Scan for the cell matching the given text and deliver its [x, y] coordinate at center. 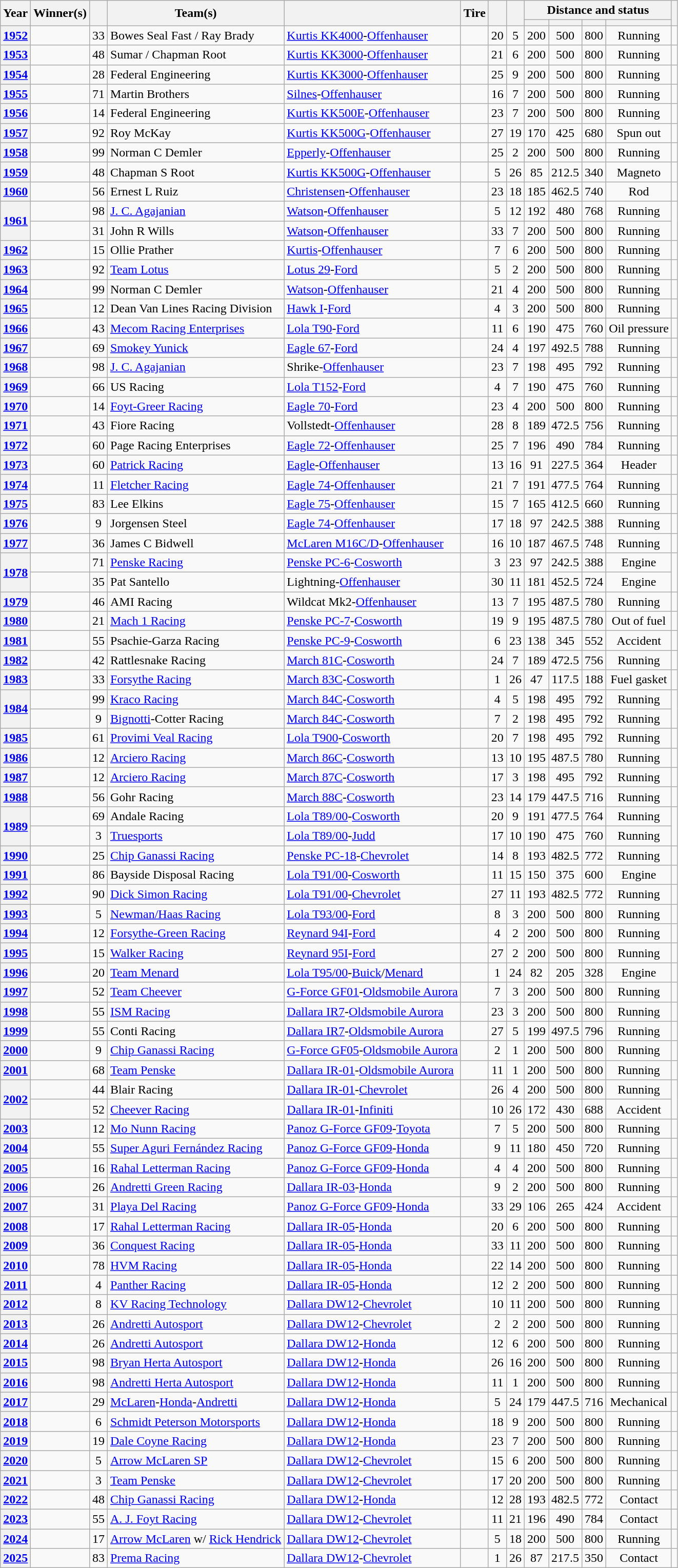
1994 [15, 934]
2017 [15, 1402]
740 [594, 191]
Eagle-Offenhauser [372, 465]
Dean Van Lines Racing Division [196, 309]
Penske PC-18-Chevrolet [372, 855]
Conti Racing [196, 1031]
G-Force GF05-Oldsmobile Aurora [372, 1050]
1960 [15, 191]
180 [536, 1148]
James C Bidwell [196, 543]
Jorgensen Steel [196, 523]
86 [98, 875]
2003 [15, 1128]
Mechanical [639, 1402]
1963 [15, 270]
Dick Simon Racing [196, 895]
170 [536, 133]
Eagle 72-Offenhauser [372, 445]
2012 [15, 1304]
364 [594, 465]
452.5 [565, 582]
1973 [15, 465]
44 [98, 1089]
1964 [15, 289]
Oil pressure [639, 328]
Rattlesnake Racing [196, 660]
1957 [15, 133]
ISM Racing [196, 1011]
Shrike-Offenhauser [372, 367]
212.5 [565, 172]
Bryan Herta Autosport [196, 1363]
Penske PC-7-Cosworth [372, 621]
Out of fuel [639, 621]
1986 [15, 758]
42 [98, 660]
117.5 [565, 680]
Arrow McLaren SP [196, 1460]
Fletcher Racing [196, 484]
March 88C-Cosworth [372, 797]
185 [536, 191]
Lola T89/00-Cosworth [372, 816]
Lola T93/00-Ford [372, 914]
217.5 [565, 1558]
Mach 1 Racing [196, 621]
345 [565, 641]
680 [594, 133]
Dale Coyne Racing [196, 1441]
35 [98, 582]
Lola T89/00-Judd [372, 836]
March 86C-Cosworth [372, 758]
1987 [15, 777]
Dallara IR-01-Chevrolet [372, 1089]
Hawk I-Ford [372, 309]
2016 [15, 1382]
Silnes-Offenhauser [372, 94]
Penske PC-9-Cosworth [372, 641]
660 [594, 504]
Wildcat Mk2-Offenhauser [372, 602]
1976 [15, 523]
412.5 [565, 504]
492.5 [565, 348]
Team Cheever [196, 992]
768 [594, 211]
1992 [15, 895]
Eagle 70-Ford [372, 406]
March 83C-Cosworth [372, 680]
Fiore Racing [196, 426]
Playa Del Racing [196, 1207]
2013 [15, 1324]
Bignotti-Cotter Racing [196, 719]
Vollstedt-Offenhauser [372, 426]
AMI Racing [196, 602]
Foyt-Greer Racing [196, 406]
2022 [15, 1500]
1995 [15, 953]
KV Racing Technology [196, 1304]
Sumar / Chapman Root [196, 55]
HVM Racing [196, 1265]
47 [536, 680]
Team Menard [196, 972]
March 81C-Cosworth [372, 660]
2001 [15, 1070]
480 [565, 211]
2000 [15, 1050]
2021 [15, 1480]
2008 [15, 1226]
Bowes Seal Fast / Ray Brady [196, 35]
Rod [639, 191]
1962 [15, 250]
61 [98, 738]
1952 [15, 35]
181 [536, 582]
Team Lotus [196, 270]
Lola T90-Ford [372, 328]
Tire [474, 13]
1967 [15, 348]
1966 [15, 328]
Martin Brothers [196, 94]
688 [594, 1109]
Ollie Prather [196, 250]
87 [536, 1558]
2025 [15, 1558]
1999 [15, 1031]
1978 [15, 572]
1984 [15, 709]
1989 [15, 826]
Penske Racing [196, 563]
Kurtis-Offenhauser [372, 250]
2002 [15, 1099]
Lola T95/00-Buick/Menard [372, 972]
McLaren M16C/D-Offenhauser [372, 543]
Dallara IR-01-Infiniti [372, 1109]
Eagle 67-Ford [372, 348]
2005 [15, 1168]
Magneto [639, 172]
46 [98, 602]
2015 [15, 1363]
Lola T900-Cosworth [372, 738]
Lightning-Offenhauser [372, 582]
720 [594, 1148]
1997 [15, 992]
1956 [15, 113]
1958 [15, 152]
1959 [15, 172]
462.5 [565, 191]
724 [594, 582]
Truesports [196, 836]
82 [536, 972]
227.5 [565, 465]
138 [536, 641]
Year [15, 13]
Newman/Haas Racing [196, 914]
1972 [15, 445]
1954 [15, 74]
March 87C-Cosworth [372, 777]
Winner(s) [61, 13]
1965 [15, 309]
2014 [15, 1343]
2010 [15, 1265]
2009 [15, 1246]
1982 [15, 660]
Kurtis KK500E-Offenhauser [372, 113]
552 [594, 641]
2023 [15, 1519]
425 [565, 133]
Prema Racing [196, 1558]
2011 [15, 1285]
78 [98, 1265]
Ernest L Ruiz [196, 191]
424 [594, 1207]
1971 [15, 426]
192 [536, 211]
Cheever Racing [196, 1109]
Lee Elkins [196, 504]
Spun out [639, 133]
328 [594, 972]
2020 [15, 1460]
Gohr Racing [196, 797]
Andretti Herta Autosport [196, 1382]
Mecom Racing Enterprises [196, 328]
Epperly-Offenhauser [372, 152]
1979 [15, 602]
2024 [15, 1539]
497.5 [565, 1031]
2007 [15, 1207]
1955 [15, 94]
Bayside Disposal Racing [196, 875]
375 [565, 875]
Provimi Veal Racing [196, 738]
Arrow McLaren w/ Rick Hendrick [196, 1539]
1993 [15, 914]
McLaren-Honda-Andretti [196, 1402]
Distance and status [598, 10]
1977 [15, 543]
450 [565, 1148]
788 [594, 348]
Panther Racing [196, 1285]
1998 [15, 1011]
Lola T91/00-Chevrolet [372, 895]
Reynard 94I-Ford [372, 934]
Schmidt Peterson Motorsports [196, 1421]
US Racing [196, 387]
430 [565, 1109]
Smokey Yunick [196, 348]
Roy McKay [196, 133]
600 [594, 875]
1991 [15, 875]
Walker Racing [196, 953]
Dallara IR-03-Honda [372, 1187]
205 [565, 972]
90 [98, 895]
A. J. Foyt Racing [196, 1519]
68 [98, 1070]
197 [536, 348]
Christensen-Offenhauser [372, 191]
Patrick Racing [196, 465]
796 [594, 1031]
199 [536, 1031]
1968 [15, 367]
2018 [15, 1421]
Lola T91/00-Cosworth [372, 875]
Header [639, 465]
Kurtis KK4000-Offenhauser [372, 35]
1974 [15, 484]
Fuel gasket [639, 680]
22 [497, 1265]
172 [536, 1109]
85 [536, 172]
1983 [15, 680]
1990 [15, 855]
Andretti Green Racing [196, 1187]
1970 [15, 406]
1996 [15, 972]
John R Wills [196, 230]
2004 [15, 1148]
265 [565, 1207]
1969 [15, 387]
Mo Nunn Racing [196, 1128]
Kraco Racing [196, 699]
187 [536, 543]
Forsythe Racing [196, 680]
91 [536, 465]
1985 [15, 738]
188 [594, 680]
G-Force GF01-Oldsmobile Aurora [372, 992]
Conquest Racing [196, 1246]
2019 [15, 1441]
Pat Santello [196, 582]
106 [536, 1207]
748 [594, 543]
Team(s) [196, 13]
Chapman S Root [196, 172]
Super Aguri Fernández Racing [196, 1148]
165 [536, 504]
1975 [15, 504]
1961 [15, 221]
Penske PC-6-Cosworth [372, 563]
340 [594, 172]
350 [594, 1558]
Lotus 29-Ford [372, 270]
Forsythe-Green Racing [196, 934]
150 [536, 875]
467.5 [565, 543]
1980 [15, 621]
30 [497, 582]
Lola T152-Ford [372, 387]
Andale Racing [196, 816]
Eagle 75-Offenhauser [372, 504]
1981 [15, 641]
Blair Racing [196, 1089]
1988 [15, 797]
1953 [15, 55]
Dallara IR-01-Oldsmobile Aurora [372, 1070]
66 [98, 387]
Psachie-Garza Racing [196, 641]
Panoz G-Force GF09-Toyota [372, 1128]
2006 [15, 1187]
Page Racing Enterprises [196, 445]
Reynard 95I-Ford [372, 953]
